Return the [x, y] coordinate for the center point of the cell that contains the specified text.  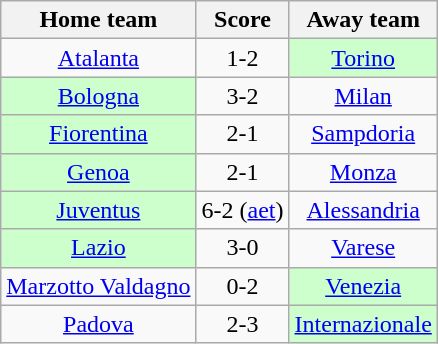
2-3 [242, 324]
Milan [363, 96]
Bologna [98, 96]
Torino [363, 58]
Genoa [98, 172]
3-2 [242, 96]
Venezia [363, 286]
Internazionale [363, 324]
Monza [363, 172]
Home team [98, 20]
Fiorentina [98, 134]
Atalanta [98, 58]
Juventus [98, 210]
0-2 [242, 286]
Padova [98, 324]
Away team [363, 20]
1-2 [242, 58]
3-0 [242, 248]
6-2 (aet) [242, 210]
Score [242, 20]
Varese [363, 248]
Alessandria [363, 210]
Marzotto Valdagno [98, 286]
Sampdoria [363, 134]
Lazio [98, 248]
